Return the [x, y] coordinate for the center point of the cell that contains the specified text.  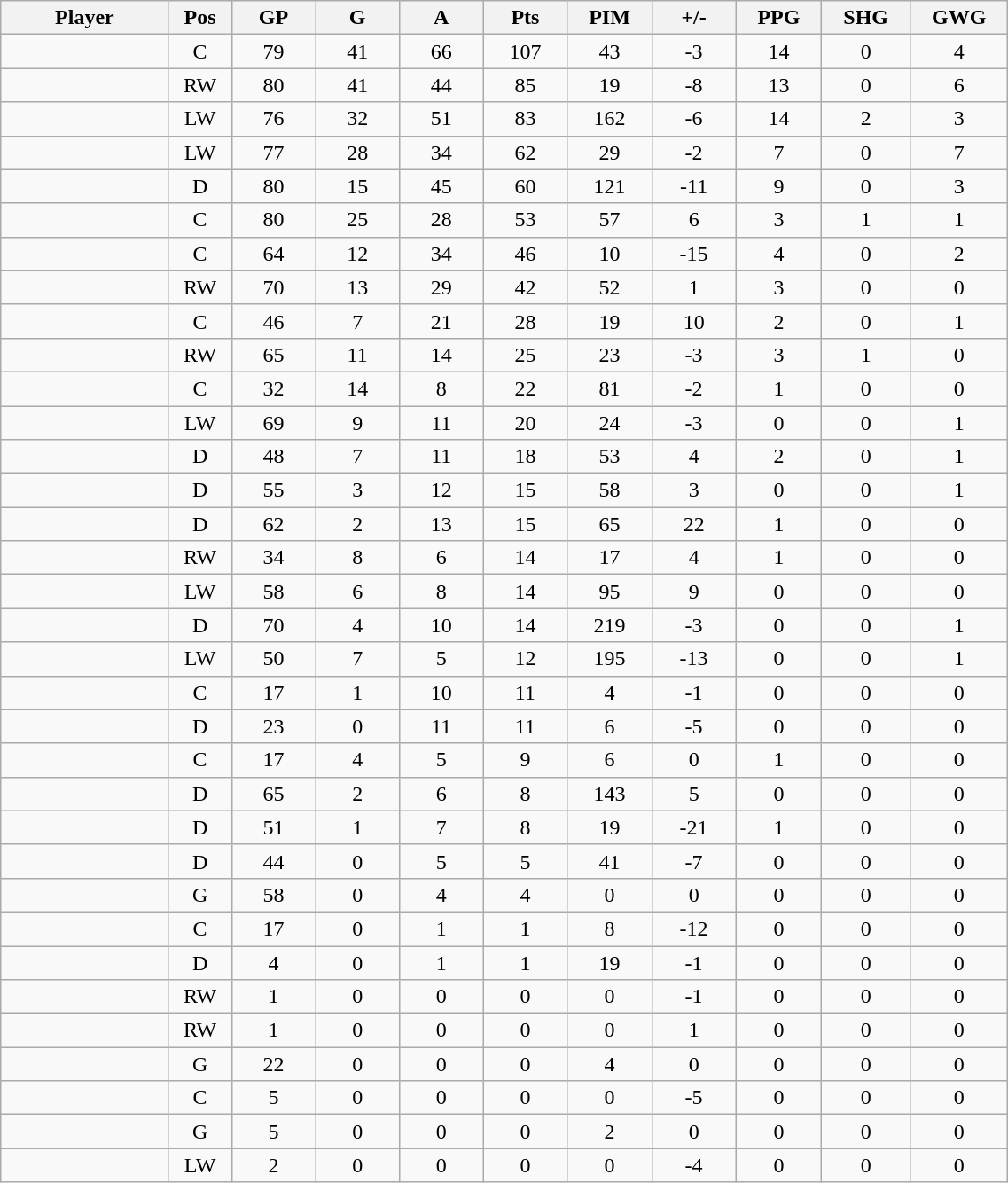
69 [273, 423]
162 [610, 119]
-15 [693, 254]
83 [525, 119]
79 [273, 51]
55 [273, 490]
121 [610, 186]
Player [85, 18]
57 [610, 220]
48 [273, 457]
107 [525, 51]
219 [610, 625]
20 [525, 423]
-11 [693, 186]
GWG [958, 18]
52 [610, 287]
PPG [778, 18]
143 [610, 794]
+/- [693, 18]
-6 [693, 119]
Pos [200, 18]
42 [525, 287]
-13 [693, 659]
66 [441, 51]
45 [441, 186]
21 [441, 321]
18 [525, 457]
195 [610, 659]
Pts [525, 18]
-4 [693, 1165]
50 [273, 659]
43 [610, 51]
-12 [693, 928]
85 [525, 85]
PIM [610, 18]
-7 [693, 861]
GP [273, 18]
-8 [693, 85]
76 [273, 119]
-21 [693, 827]
24 [610, 423]
95 [610, 591]
77 [273, 153]
A [441, 18]
81 [610, 388]
64 [273, 254]
60 [525, 186]
SHG [866, 18]
